Pinpoint the cell where the given text exists, returning its (x, y) midpoint coordinate. 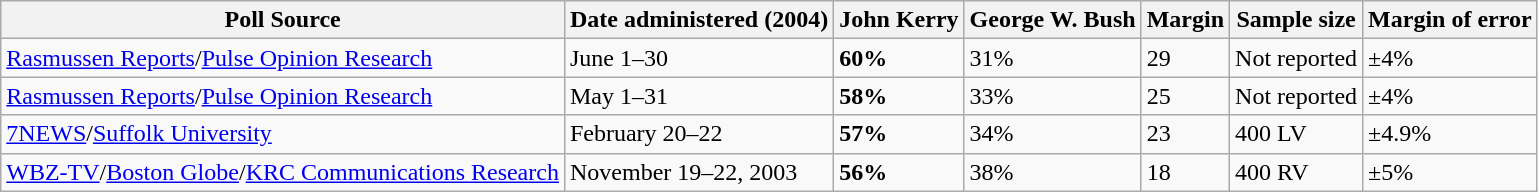
John Kerry (899, 20)
George W. Bush (1052, 20)
Margin of error (1450, 20)
60% (899, 58)
56% (899, 172)
25 (1185, 96)
18 (1185, 172)
±4.9% (1450, 134)
Sample size (1296, 20)
400 LV (1296, 134)
23 (1185, 134)
June 1–30 (698, 58)
34% (1052, 134)
57% (899, 134)
33% (1052, 96)
May 1–31 (698, 96)
Date administered (2004) (698, 20)
38% (1052, 172)
February 20–22 (698, 134)
58% (899, 96)
Margin (1185, 20)
Poll Source (283, 20)
WBZ-TV/Boston Globe/KRC Communications Research (283, 172)
31% (1052, 58)
7NEWS/Suffolk University (283, 134)
29 (1185, 58)
November 19–22, 2003 (698, 172)
400 RV (1296, 172)
±5% (1450, 172)
